From the cell containing the given text, extract its center point as [x, y] coordinate. 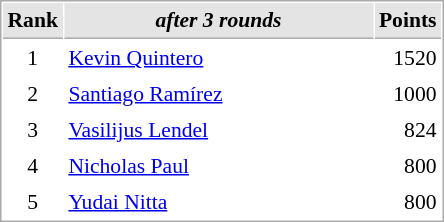
Yudai Nitta [218, 201]
2 [32, 93]
1 [32, 57]
1520 [408, 57]
Points [408, 21]
Nicholas Paul [218, 165]
1000 [408, 93]
4 [32, 165]
5 [32, 201]
Rank [32, 21]
824 [408, 129]
Vasilijus Lendel [218, 129]
3 [32, 129]
Santiago Ramírez [218, 93]
Kevin Quintero [218, 57]
after 3 rounds [218, 21]
